Pinpoint the cell where the given text exists, returning its (x, y) midpoint coordinate. 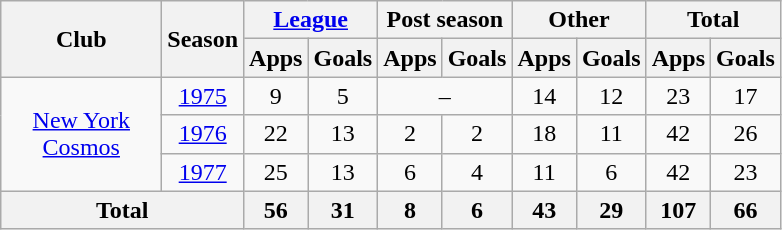
Season (203, 39)
31 (343, 210)
Club (82, 39)
Other (579, 20)
43 (544, 210)
New York Cosmos (82, 134)
29 (611, 210)
9 (276, 96)
14 (544, 96)
56 (276, 210)
1977 (203, 172)
5 (343, 96)
1976 (203, 134)
17 (746, 96)
Post season (445, 20)
25 (276, 172)
22 (276, 134)
26 (746, 134)
12 (611, 96)
107 (678, 210)
League (311, 20)
66 (746, 210)
– (445, 96)
8 (410, 210)
18 (544, 134)
4 (477, 172)
1975 (203, 96)
